Search for the cell housing the specified text and yield its (x, y) center coordinate. 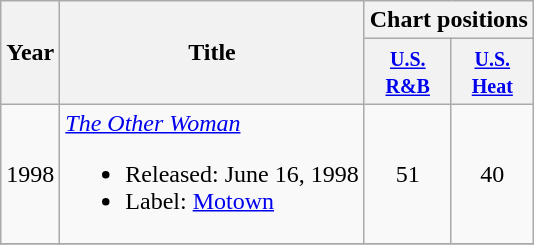
51 (408, 174)
Chart positions (448, 20)
1998 (30, 174)
40 (492, 174)
The Other WomanReleased: June 16, 1998Label: Motown (212, 174)
Title (212, 52)
U.S.R&B (408, 72)
U.S.Heat (492, 72)
Year (30, 52)
